Identify which cell holds the provided text, then report its [X, Y] central coordinate. 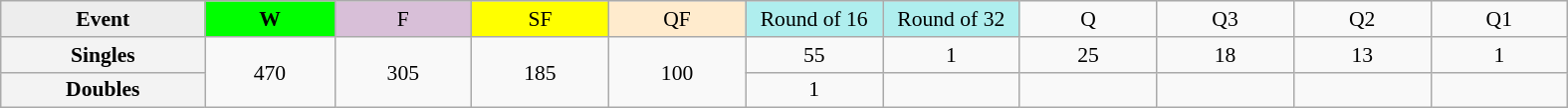
Q [1088, 19]
Singles [104, 55]
Q3 [1226, 19]
Q2 [1362, 19]
F [403, 19]
55 [814, 55]
18 [1226, 55]
470 [270, 72]
100 [677, 72]
QF [677, 19]
W [270, 19]
Round of 16 [814, 19]
Doubles [104, 90]
185 [541, 72]
13 [1362, 55]
Event [104, 19]
305 [403, 72]
Q1 [1499, 19]
25 [1088, 55]
Round of 32 [951, 19]
SF [541, 19]
